Determine the [x, y] coordinate at the center of the cell enclosing the given text.  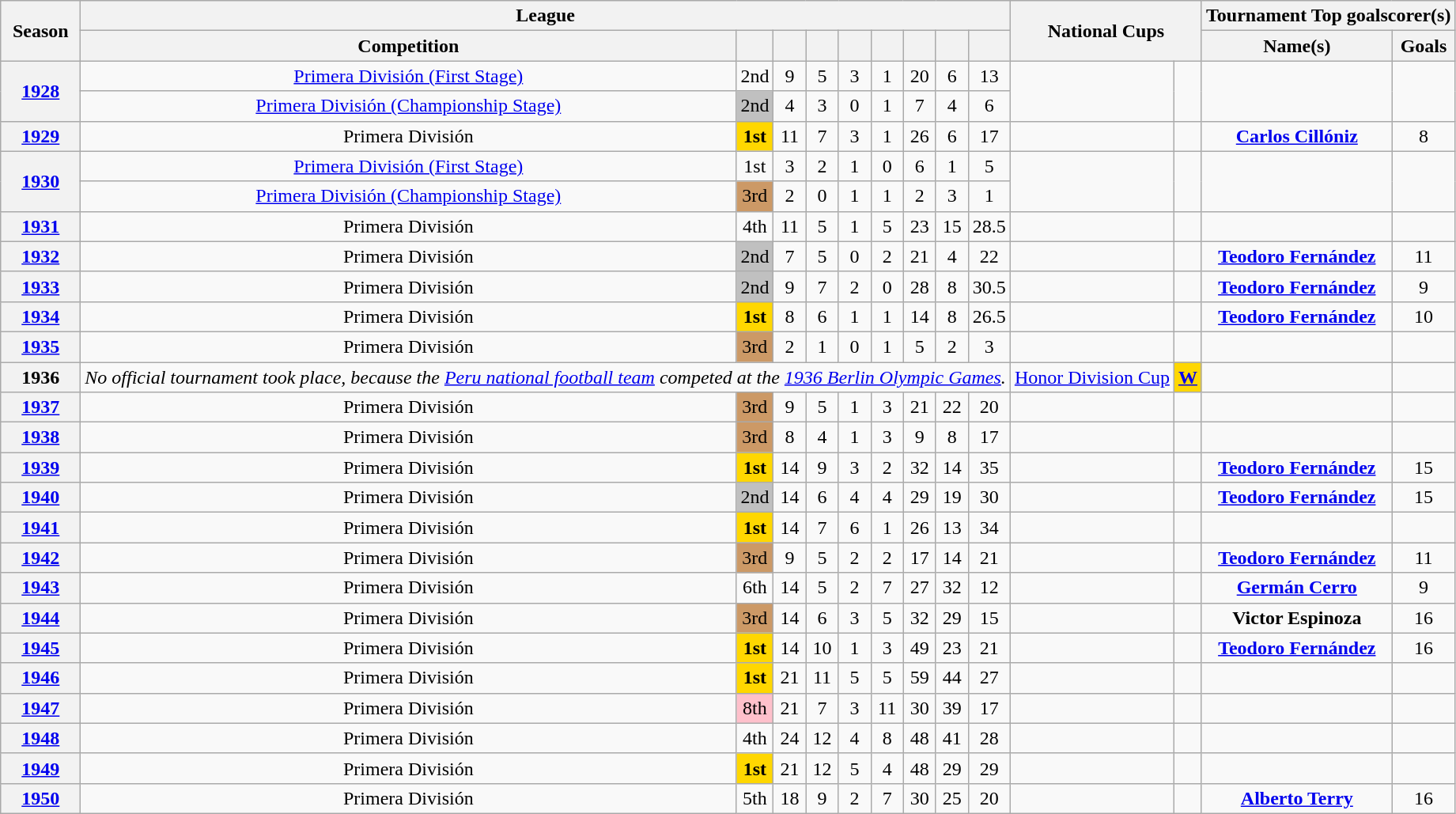
19 [952, 498]
34 [989, 528]
39 [952, 708]
1938 [41, 437]
Competition [408, 46]
Germán Cerro [1297, 588]
44 [952, 678]
59 [919, 678]
Carlos Cillóniz [1297, 136]
Alberto Terry [1297, 798]
1928 [41, 91]
25 [952, 798]
Name(s) [1297, 46]
1934 [41, 316]
1937 [41, 407]
1945 [41, 648]
1949 [41, 768]
1932 [41, 256]
1939 [41, 468]
W [1188, 377]
18 [789, 798]
26.5 [989, 316]
8th [754, 708]
1929 [41, 136]
28.5 [989, 226]
49 [919, 648]
Goals [1424, 46]
5th [754, 798]
1950 [41, 798]
1946 [41, 678]
1941 [41, 528]
41 [952, 738]
1936 [41, 377]
No official tournament took place, because the Peru national football team competed at the 1936 Berlin Olympic Games. [546, 377]
Victor Espinoza [1297, 618]
1948 [41, 738]
1940 [41, 498]
1931 [41, 226]
1942 [41, 558]
30.5 [989, 286]
League [546, 16]
35 [989, 468]
1933 [41, 286]
6th [754, 588]
1930 [41, 181]
1935 [41, 346]
1947 [41, 708]
1943 [41, 588]
Season [41, 31]
1944 [41, 618]
Honor Division Cup [1091, 377]
Tournament Top goalscorer(s) [1328, 16]
24 [789, 738]
National Cups [1106, 31]
